Search for the cell housing the specified text and yield its [x, y] center coordinate. 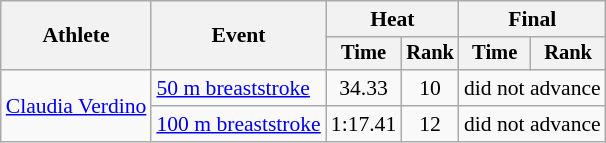
12 [430, 124]
Claudia Verdino [76, 106]
1:17.41 [364, 124]
100 m breaststroke [238, 124]
34.33 [364, 88]
Athlete [76, 36]
10 [430, 88]
Event [238, 36]
50 m breaststroke [238, 88]
Heat [392, 19]
Final [532, 19]
